Detect which cell encompasses the target text, then output its [x, y] center coordinate. 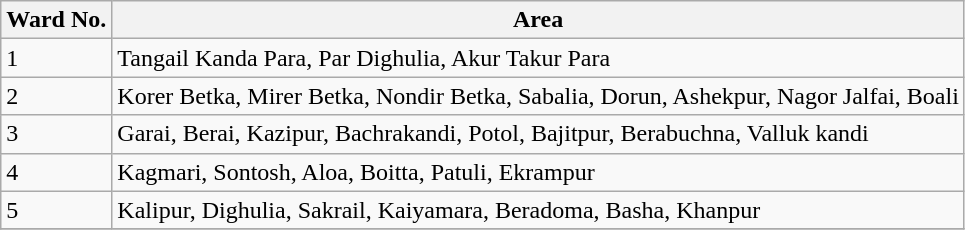
Kalipur, Dighulia, Sakrail, Kaiyamara, Beradoma, Basha, Khanpur [538, 210]
Korer Betka, Mirer Betka, Nondir Betka, Sabalia, Dorun, Ashekpur, Nagor Jalfai, Boali [538, 96]
4 [56, 172]
Tangail Kanda Para, Par Dighulia, Akur Takur Para [538, 58]
3 [56, 134]
1 [56, 58]
5 [56, 210]
Area [538, 20]
Kagmari, Sontosh, Aloa, Boitta, Patuli, Ekrampur [538, 172]
Garai, Berai, Kazipur, Bachrakandi, Potol, Bajitpur, Berabuchna, Valluk kandi [538, 134]
2 [56, 96]
Ward No. [56, 20]
